Pinpoint the cell where the given text exists, returning its [x, y] midpoint coordinate. 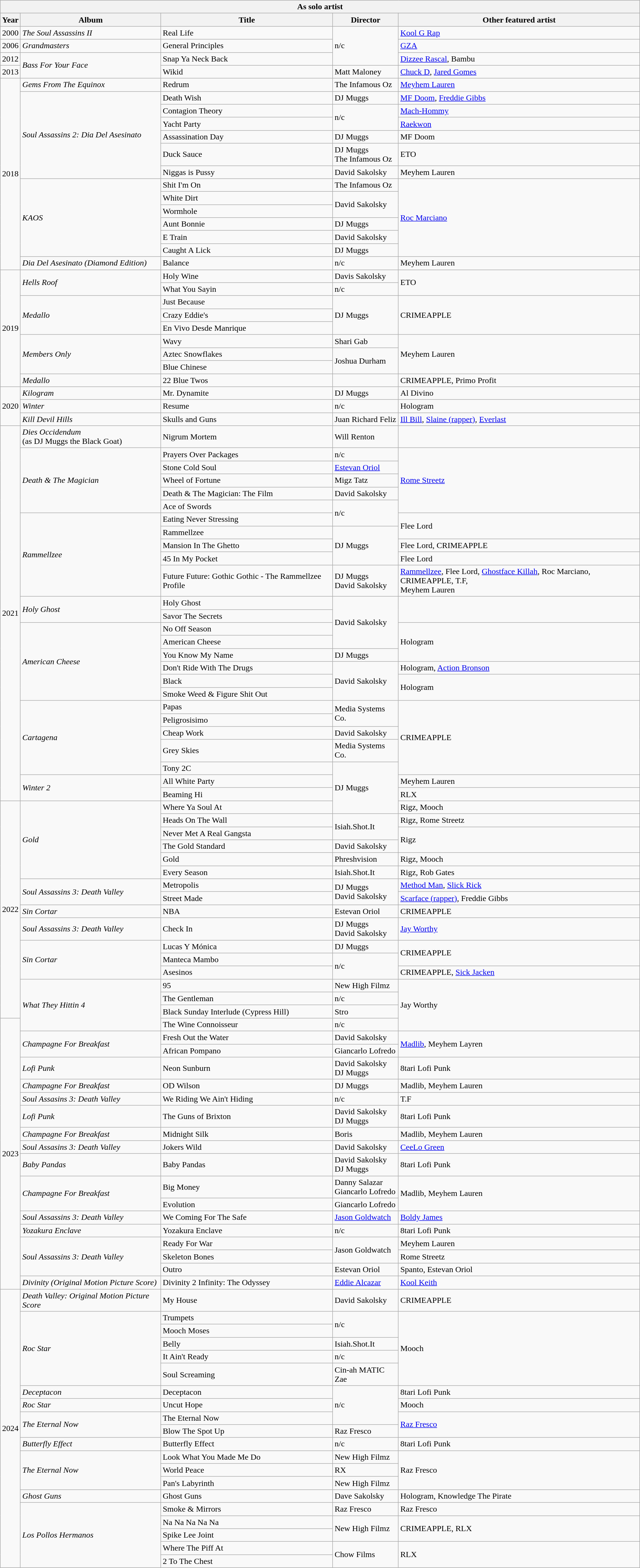
Method Man, Slick Rick [519, 885]
Winter 2 [91, 788]
2022 [10, 909]
Midnight Silk [247, 1134]
Dies Occidendum(as DJ Muggs the Black Goat) [91, 437]
Divinity 2 Infinity: The Odyssey [247, 1282]
Skulls and Guns [247, 419]
Check In [247, 929]
Future Future: Gothic Gothic - The Rammellzee Profile [247, 581]
Hells Roof [91, 283]
Death & The Magician: The Film [247, 493]
Heads On The Wall [247, 820]
2023 [10, 1154]
Nigrum Mortem [247, 437]
Shit I'm On [247, 185]
Ready For War [247, 1243]
Blow The Spot Up [247, 1431]
White Dirt [247, 198]
2 To The Chest [247, 1561]
En Vivo Desde Manrique [247, 328]
Dave Sakolsky [365, 1496]
T.F [519, 1099]
Look What You Made Me Do [247, 1457]
It Ain't Ready [247, 1357]
The Soul Assassins II [91, 33]
Trumpets [247, 1318]
Year [10, 20]
Eddie Alcazar [365, 1282]
Scarface (rapper), Freddie Gibbs [519, 898]
Manteca Mambo [247, 959]
Director [365, 20]
Album [91, 20]
African Pompano [247, 1051]
Will Renton [365, 437]
CRIMEAPPLE, Primo Profit [519, 380]
The Gentleman [247, 998]
Where The Piff At [247, 1548]
General Principles [247, 46]
Na Na Na Na Na [247, 1522]
Gems From The Equinox [91, 85]
Uncut Hope [247, 1405]
Spike Lee Joint [247, 1535]
Caught A Lick [247, 250]
Bass For Your Face [91, 65]
Outro [247, 1269]
Raekwon [519, 124]
Assassination Day [247, 137]
Other featured artist [519, 20]
Real Life [247, 33]
Crazy Eddie's [247, 315]
Just Because [247, 302]
E Train [247, 237]
2006 [10, 46]
What You Sayin [247, 289]
You Know My Name [247, 655]
Aunt Bonnie [247, 224]
Danny SalazarGiancarlo Lofredo [365, 1187]
Shari Gab [365, 341]
Kilogram [91, 393]
Kool Keith [519, 1282]
Peligrosisimo [247, 720]
Skeleton Bones [247, 1256]
The Gold Standard [247, 846]
Dizzee Rascal, Bambu [519, 59]
2021 [10, 613]
2012 [10, 59]
Wavy [247, 341]
Beaming Hi [247, 794]
Boldy James [519, 1217]
Winter [91, 406]
We Coming For The Safe [247, 1217]
Balance [247, 263]
Snap Ya Neck Back [247, 59]
All White Party [247, 781]
MF Doom, Freddie Gibbs [519, 98]
45 In My Pocket [247, 558]
Duck Sauce [247, 154]
2018 [10, 174]
Spanto, Estevan Oriol [519, 1269]
OD Wilson [247, 1086]
Street Made [247, 898]
Boris [365, 1134]
Where Ya Soul At [247, 807]
We Riding We Ain't Hiding [247, 1099]
Asesinos [247, 972]
2000 [10, 33]
CRIMEAPPLE, Sick Jacken [519, 972]
MF Doom [519, 137]
RX [365, 1470]
Kool G Rap [519, 33]
Stone Cold Soul [247, 467]
Pan's Labyrinth [247, 1483]
Rigz [519, 840]
Wormhole [247, 211]
Dia Del Asesinato (Diamond Edition) [91, 263]
Madlib, Meyhem Layren [519, 1044]
Stro [365, 1011]
As solo artist [320, 7]
Joshua Durham [365, 360]
Rigz, Rome Streetz [519, 820]
Jokers Wild [247, 1147]
Yacht Party [247, 124]
Flee Lord, CRIMEAPPLE [519, 545]
Belly [247, 1344]
Don't Ride With The Drugs [247, 668]
Wheel of Fortune [247, 480]
Juan Richard Feliz [365, 419]
Prayers Over Packages [247, 454]
The Wine Connoisseur [247, 1024]
What They Hittin 4 [91, 1005]
Soul Assassins 2: Dia Del Asesinato [91, 135]
22 Blue Twos [247, 380]
Hologram, Action Bronson [519, 668]
Migz Tatz [365, 480]
Kill Devil Hills [91, 419]
Mooch Moses [247, 1331]
Ace of Swords [247, 506]
CeeLo Green [519, 1147]
Grey Skies [247, 750]
Aztec Snowflakes [247, 354]
Tony 2C [247, 768]
Death Valley: Original Motion Picture Score [91, 1300]
Grandmasters [91, 46]
Contagion Theory [247, 111]
Neon Sunburn [247, 1068]
Resume [247, 406]
My House [247, 1300]
Death & The Magician [91, 480]
Rammellzee, Flee Lord, Ghostface Killah, Roc Marciano, CRIMEAPPLE, T.F,Meyhem Lauren [519, 581]
Title [247, 20]
Mach-Hommy [519, 111]
NBA [247, 911]
2013 [10, 72]
2020 [10, 406]
95 [247, 985]
Mr. Dynamite [247, 393]
Al Divino [519, 393]
Chow Films [365, 1555]
Never Met A Real Gangsta [247, 833]
Hologram, Knowledge The Pirate [519, 1496]
Metropolis [247, 885]
The Guns of Brixton [247, 1117]
Savor The Secrets [247, 616]
Fresh Out the Water [247, 1037]
Papas [247, 707]
Rigz, Rob Gates [519, 872]
Smoke Weed & Figure Shit Out [247, 694]
Niggas is Pussy [247, 172]
Cheap Work [247, 733]
Redrum [247, 85]
Matt Maloney [365, 72]
2019 [10, 328]
Black Sunday Interlude (Cypress Hill) [247, 1011]
No Off Season [247, 629]
Holy Wine [247, 276]
Davis Sakolsky [365, 276]
Lucas Y Mónica [247, 946]
Members Only [91, 354]
Soul Screaming [247, 1374]
CRIMEAPPLE, RLX [519, 1529]
Death Wish [247, 98]
2024 [10, 1428]
KAOS [91, 218]
Mansion In The Ghetto [247, 545]
Big Money [247, 1187]
Blue Chinese [247, 367]
Chuck D, Jared Gomes [519, 72]
Eating Never Stressing [247, 519]
DJ MuggsThe Infamous Oz [365, 154]
Cin-ah MATIC Zae [365, 1374]
Wikid [247, 72]
Evolution [247, 1204]
Cartagena [91, 737]
GZA [519, 46]
Los Pollos Hermanos [91, 1535]
Smoke & Mirrors [247, 1509]
Roc Marciano [519, 218]
Phreshvision [365, 859]
Divinity (Original Motion Picture Score) [91, 1282]
Ill Bill, Slaine (rapper), Everlast [519, 419]
Black [247, 681]
World Peace [247, 1470]
Every Season [247, 872]
